Return (x, y) of the center of cell containing provided text 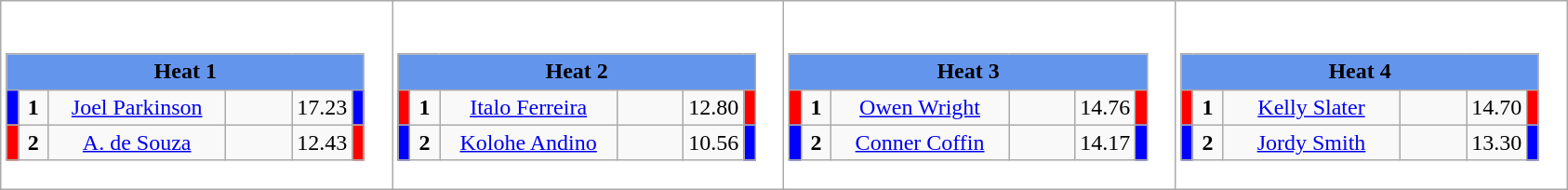
Heat 4 1 Kelly Slater 14.70 2 Jordy Smith 13.30 (1371, 95)
Heat 1 1 Joel Parkinson 17.23 2 A. de Souza 12.43 (197, 95)
14.70 (1497, 107)
Heat 3 1 Owen Wright 14.76 2 Conner Coffin 14.17 (980, 95)
Kolohe Andino (528, 142)
Italo Ferreira (528, 107)
10.56 (714, 142)
12.80 (714, 107)
Heat 2 (577, 72)
Heat 4 (1360, 72)
12.43 (322, 142)
Jordy Smith (1311, 142)
Owen Wright (921, 107)
Heat 2 1 Italo Ferreira 12.80 2 Kolohe Andino 10.56 (588, 95)
Kelly Slater (1311, 107)
14.17 (1105, 142)
Heat 1 (185, 72)
Joel Parkinson (138, 107)
13.30 (1497, 142)
A. de Souza (138, 142)
17.23 (322, 107)
Conner Coffin (921, 142)
Heat 3 (968, 72)
14.76 (1105, 107)
